Scan for the cell matching the given text and deliver its (X, Y) coordinate at center. 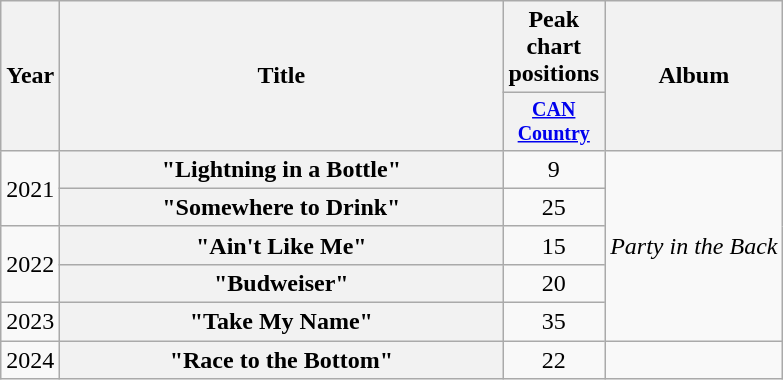
Peak chart positions (554, 47)
"Budweiser" (282, 283)
"Race to the Bottom" (282, 360)
"Somewhere to Drink" (282, 207)
2023 (30, 322)
2022 (30, 264)
15 (554, 245)
"Take My Name" (282, 322)
Album (694, 76)
"Ain't Like Me" (282, 245)
CAN Country (554, 122)
Party in the Back (694, 245)
Year (30, 76)
35 (554, 322)
2024 (30, 360)
2021 (30, 188)
9 (554, 169)
"Lightning in a Bottle" (282, 169)
25 (554, 207)
Title (282, 76)
22 (554, 360)
20 (554, 283)
